From the cell containing the given text, extract its center point as (x, y) coordinate. 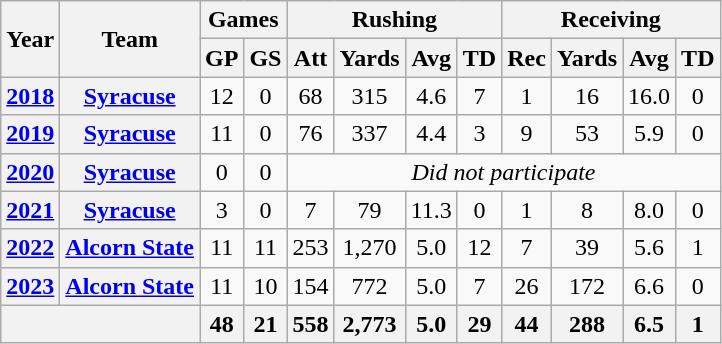
6.5 (650, 324)
Games (244, 20)
16.0 (650, 96)
26 (527, 286)
Team (130, 39)
2023 (30, 286)
9 (527, 134)
772 (370, 286)
76 (310, 134)
16 (586, 96)
154 (310, 286)
Year (30, 39)
2020 (30, 172)
315 (370, 96)
11.3 (431, 210)
5.9 (650, 134)
8 (586, 210)
Did not participate (504, 172)
1,270 (370, 248)
253 (310, 248)
4.4 (431, 134)
2022 (30, 248)
4.6 (431, 96)
2018 (30, 96)
21 (266, 324)
44 (527, 324)
68 (310, 96)
558 (310, 324)
6.6 (650, 286)
5.6 (650, 248)
2019 (30, 134)
53 (586, 134)
2021 (30, 210)
2,773 (370, 324)
GS (266, 58)
29 (479, 324)
48 (222, 324)
337 (370, 134)
39 (586, 248)
79 (370, 210)
10 (266, 286)
288 (586, 324)
Att (310, 58)
8.0 (650, 210)
172 (586, 286)
GP (222, 58)
Receiving (611, 20)
Rushing (394, 20)
Rec (527, 58)
